Pinpoint the cell where the given text exists, returning its (x, y) midpoint coordinate. 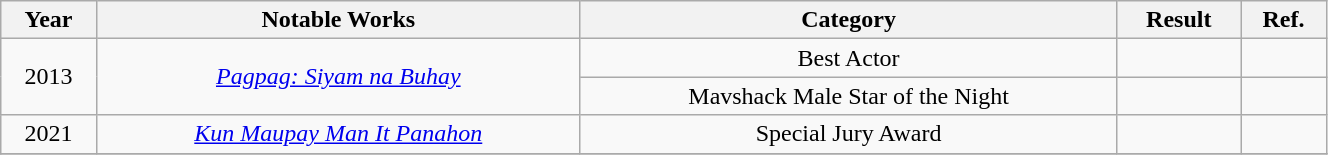
Notable Works (338, 20)
Category (848, 20)
2013 (49, 77)
Mavshack Male Star of the Night (848, 96)
Pagpag: Siyam na Buhay (338, 77)
Best Actor (848, 58)
Special Jury Award (848, 134)
Kun Maupay Man It Panahon (338, 134)
Year (49, 20)
2021 (49, 134)
Result (1179, 20)
Ref. (1284, 20)
